Extract the [x, y] coordinate from the center of the cell holding the provided text.  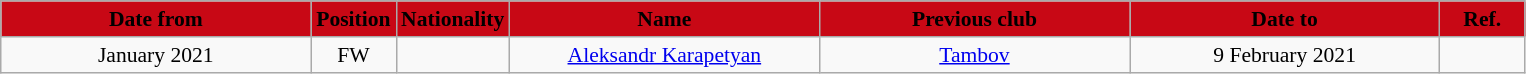
Aleksandr Karapetyan [664, 55]
Name [664, 19]
Previous club [974, 19]
Tambov [974, 55]
January 2021 [156, 55]
Nationality [452, 19]
Date from [156, 19]
9 February 2021 [1285, 55]
Date to [1285, 19]
FW [354, 55]
Ref. [1482, 19]
Position [354, 19]
